For the text-containing cell, return its midpoint in [x, y] coordinate format. 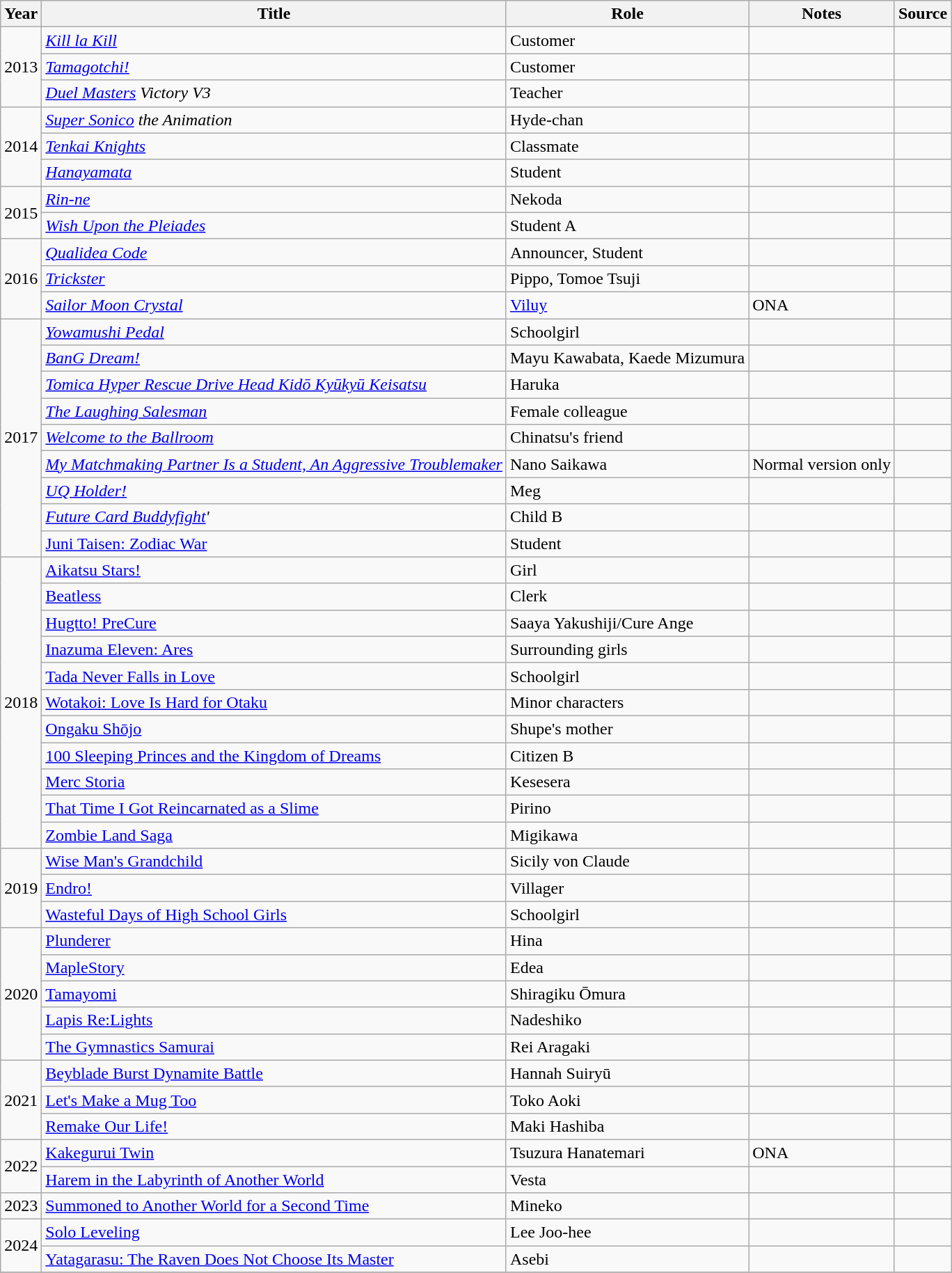
Solo Leveling [274, 1233]
Girl [627, 570]
Toko Aoki [627, 1100]
2013 [21, 67]
Notes [822, 14]
Shupe's mother [627, 729]
2022 [21, 1166]
Endro! [274, 888]
Vesta [627, 1180]
Zombie Land Saga [274, 835]
Child B [627, 517]
2017 [21, 438]
Hannah Suiryū [627, 1073]
Super Sonico the Animation [274, 120]
Chinatsu's friend [627, 438]
Nano Saikawa [627, 464]
Welcome to the Ballroom [274, 438]
Tsuzura Hanatemari [627, 1153]
100 Sleeping Princes and the Kingdom of Dreams [274, 755]
Normal version only [822, 464]
Saaya Yakushiji/Cure Ange [627, 623]
Nekoda [627, 199]
Edea [627, 967]
Sailor Moon Crystal [274, 305]
Viluy [627, 305]
Hina [627, 941]
Trickster [274, 278]
Minor characters [627, 702]
Let's Make a Mug Too [274, 1100]
Meg [627, 491]
Female colleague [627, 411]
Teacher [627, 93]
Tenkai Knights [274, 146]
Announcer, Student [627, 252]
Wise Man's Grandchild [274, 862]
2024 [21, 1246]
2020 [21, 994]
Clerk [627, 596]
2023 [21, 1206]
That Time I Got Reincarnated as a Slime [274, 809]
Wish Upon the Pleiades [274, 226]
Juni Taisen: Zodiac War [274, 544]
Wasteful Days of High School Girls [274, 915]
Hanayamata [274, 173]
Yatagarasu: The Raven Does Not Choose Its Master [274, 1259]
Lapis Re:Lights [274, 1020]
Aikatsu Stars! [274, 570]
Villager [627, 888]
Shiragiku Ōmura [627, 994]
Future Card Buddyfight' [274, 517]
Rei Aragaki [627, 1047]
Hugtto! PreCure [274, 623]
Kill la Kill [274, 40]
Ongaku Shōjo [274, 729]
Merc Storia [274, 782]
Title [274, 14]
Tomica Hyper Rescue Drive Head Kidō Kyūkyū Keisatsu [274, 385]
2015 [21, 212]
2021 [21, 1100]
2014 [21, 146]
Duel Masters Victory V3 [274, 93]
Haruka [627, 385]
Year [21, 14]
Maki Hashiba [627, 1126]
Beatless [274, 596]
The Laughing Salesman [274, 411]
Student A [627, 226]
Summoned to Another World for a Second Time [274, 1206]
Yowamushi Pedal [274, 332]
Classmate [627, 146]
Hyde-chan [627, 120]
2018 [21, 703]
Qualidea Code [274, 252]
Role [627, 14]
BanG Dream! [274, 358]
UQ Holder! [274, 491]
Remake Our Life! [274, 1126]
Inazuma Eleven: Ares [274, 649]
Beyblade Burst Dynamite Battle [274, 1073]
Tada Never Falls in Love [274, 676]
Wotakoi: Love Is Hard for Otaku [274, 702]
Asebi [627, 1259]
Rin-ne [274, 199]
Tamagotchi! [274, 67]
MapleStory [274, 967]
Pippo, Tomoe Tsuji [627, 278]
Mineko [627, 1206]
Mayu Kawabata, Kaede Mizumura [627, 358]
Surrounding girls [627, 649]
My Matchmaking Partner Is a Student, An Aggressive Troublemaker [274, 464]
Harem in the Labyrinth of Another World [274, 1180]
Kesesera [627, 782]
Kakegurui Twin [274, 1153]
Lee Joo-hee [627, 1233]
Plunderer [274, 941]
Source [923, 14]
Citizen B [627, 755]
Nadeshiko [627, 1020]
Migikawa [627, 835]
Sicily von Claude [627, 862]
2019 [21, 888]
The Gymnastics Samurai [274, 1047]
2016 [21, 278]
Pirino [627, 809]
Tamayomi [274, 994]
